Extract the [X, Y] coordinate from the center of the cell holding the provided text.  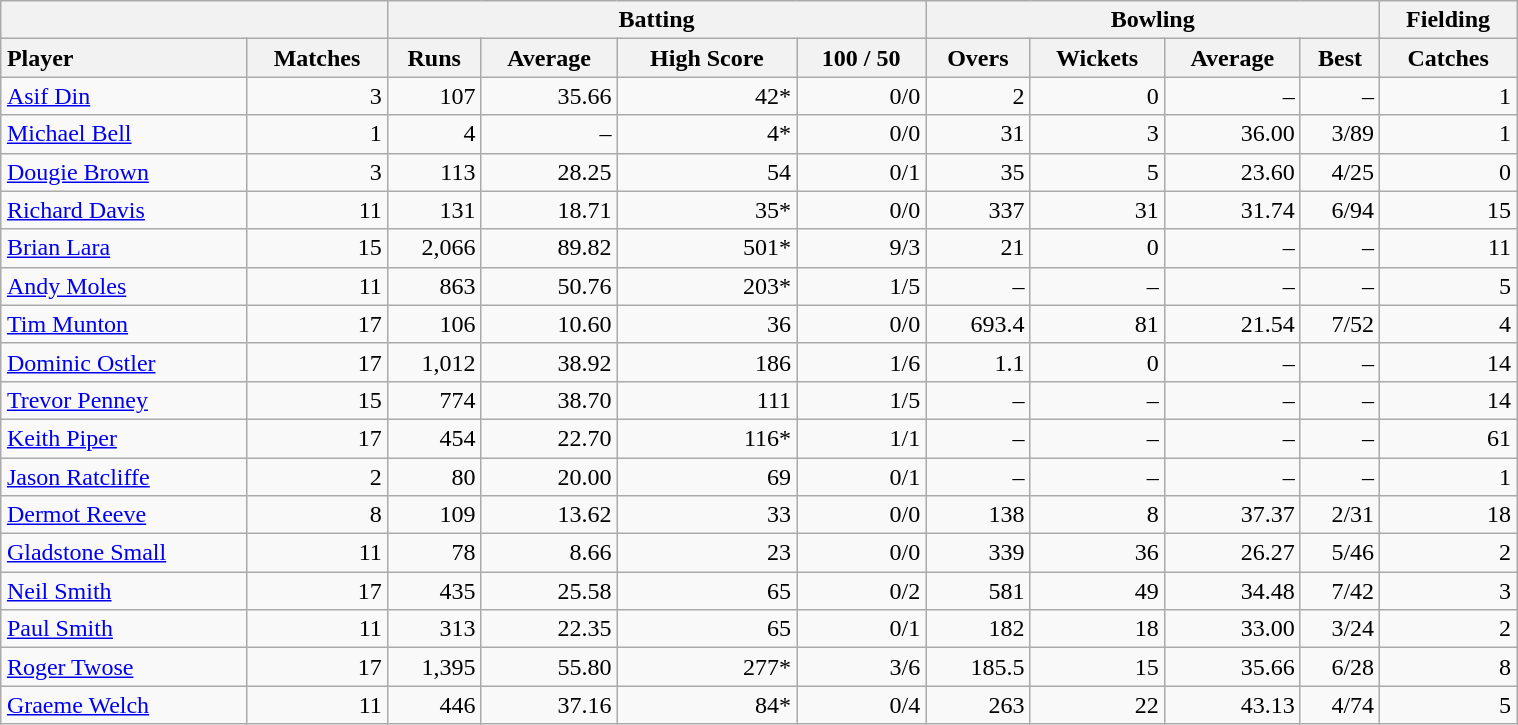
100 / 50 [862, 58]
863 [434, 286]
Roger Twose [124, 667]
313 [434, 629]
Dougie Brown [124, 172]
61 [1448, 438]
Overs [978, 58]
1,395 [434, 667]
22.35 [549, 629]
113 [434, 172]
5/46 [1340, 553]
4/25 [1340, 172]
186 [706, 362]
Matches [318, 58]
89.82 [549, 248]
High Score [706, 58]
37.16 [549, 705]
35 [978, 172]
Catches [1448, 58]
4/74 [1340, 705]
111 [706, 400]
34.48 [1232, 591]
Richard Davis [124, 210]
20.00 [549, 477]
1,012 [434, 362]
131 [434, 210]
25.58 [549, 591]
78 [434, 553]
581 [978, 591]
37.37 [1232, 515]
435 [434, 591]
1/6 [862, 362]
Batting [656, 20]
Dermot Reeve [124, 515]
339 [978, 553]
Keith Piper [124, 438]
23 [706, 553]
8.66 [549, 553]
3/24 [1340, 629]
107 [434, 96]
22 [1097, 705]
277* [706, 667]
80 [434, 477]
Jason Ratcliffe [124, 477]
116* [706, 438]
21.54 [1232, 324]
2,066 [434, 248]
1.1 [978, 362]
Andy Moles [124, 286]
Wickets [1097, 58]
26.27 [1232, 553]
106 [434, 324]
28.25 [549, 172]
18.71 [549, 210]
182 [978, 629]
Brian Lara [124, 248]
50.76 [549, 286]
31.74 [1232, 210]
13.62 [549, 515]
55.80 [549, 667]
1/1 [862, 438]
454 [434, 438]
Gladstone Small [124, 553]
22.70 [549, 438]
501* [706, 248]
33 [706, 515]
38.70 [549, 400]
Dominic Ostler [124, 362]
Paul Smith [124, 629]
23.60 [1232, 172]
43.13 [1232, 705]
36.00 [1232, 134]
Trevor Penney [124, 400]
21 [978, 248]
Best [1340, 58]
2/31 [1340, 515]
693.4 [978, 324]
Player [124, 58]
38.92 [549, 362]
0/4 [862, 705]
Bowling [1153, 20]
337 [978, 210]
81 [1097, 324]
Michael Bell [124, 134]
9/3 [862, 248]
7/42 [1340, 591]
33.00 [1232, 629]
6/94 [1340, 210]
3/6 [862, 667]
185.5 [978, 667]
Asif Din [124, 96]
Neil Smith [124, 591]
35* [706, 210]
3/89 [1340, 134]
263 [978, 705]
0/2 [862, 591]
Tim Munton [124, 324]
6/28 [1340, 667]
138 [978, 515]
84* [706, 705]
69 [706, 477]
4* [706, 134]
Graeme Welch [124, 705]
42* [706, 96]
10.60 [549, 324]
109 [434, 515]
Fielding [1448, 20]
446 [434, 705]
7/52 [1340, 324]
54 [706, 172]
203* [706, 286]
49 [1097, 591]
774 [434, 400]
Runs [434, 58]
